Pinpoint the cell where the given text exists, returning its [x, y] midpoint coordinate. 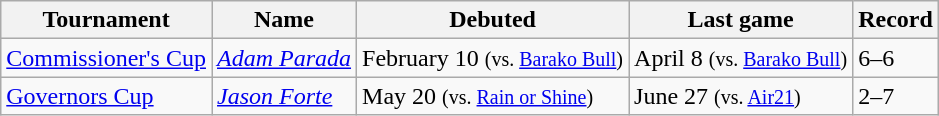
Record [896, 20]
Commissioner's Cup [106, 58]
Jason Forte [284, 96]
February 10 (vs. Barako Bull) [493, 58]
Tournament [106, 20]
2–7 [896, 96]
Adam Parada [284, 58]
Debuted [493, 20]
April 8 (vs. Barako Bull) [741, 58]
Governors Cup [106, 96]
Name [284, 20]
May 20 (vs. Rain or Shine) [493, 96]
6–6 [896, 58]
Last game [741, 20]
June 27 (vs. Air21) [741, 96]
